Find where the given text appears and provide that cell's center as [X, Y] coordinate. 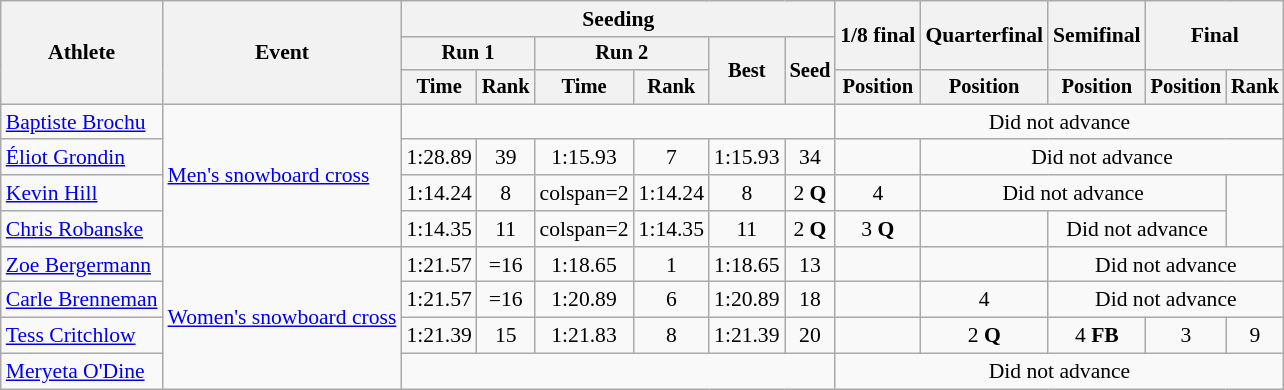
Tess Critchlow [82, 336]
34 [810, 158]
Final [1215, 36]
6 [672, 300]
Athlete [82, 52]
9 [1255, 336]
7 [672, 158]
Kevin Hill [82, 193]
Men's snowboard cross [282, 175]
39 [506, 158]
Best [746, 70]
Women's snowboard cross [282, 318]
13 [810, 265]
Zoe Bergermann [82, 265]
1:28.89 [438, 158]
3 [1186, 336]
15 [506, 336]
1 [672, 265]
3 Q [878, 229]
20 [810, 336]
Run 1 [468, 54]
Semifinal [1097, 36]
Seed [810, 70]
Seeding [618, 19]
Éliot Grondin [82, 158]
1/8 final [878, 36]
Meryeta O'Dine [82, 372]
Quarterfinal [984, 36]
4 FB [1097, 336]
Carle Brenneman [82, 300]
Chris Robanske [82, 229]
Run 2 [622, 54]
Event [282, 52]
1:21.83 [584, 336]
18 [810, 300]
Baptiste Brochu [82, 122]
